Identify which cell holds the provided text, then report its (x, y) central coordinate. 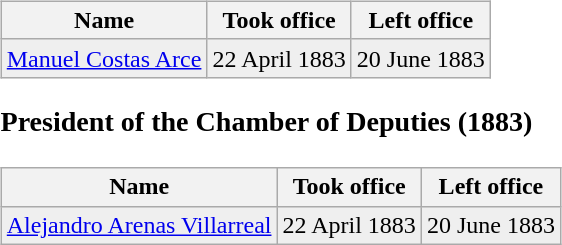
Alejandro Arenas Villarreal (139, 225)
Manuel Costas Arce (104, 58)
